From the cell containing the given text, extract its center point as (X, Y) coordinate. 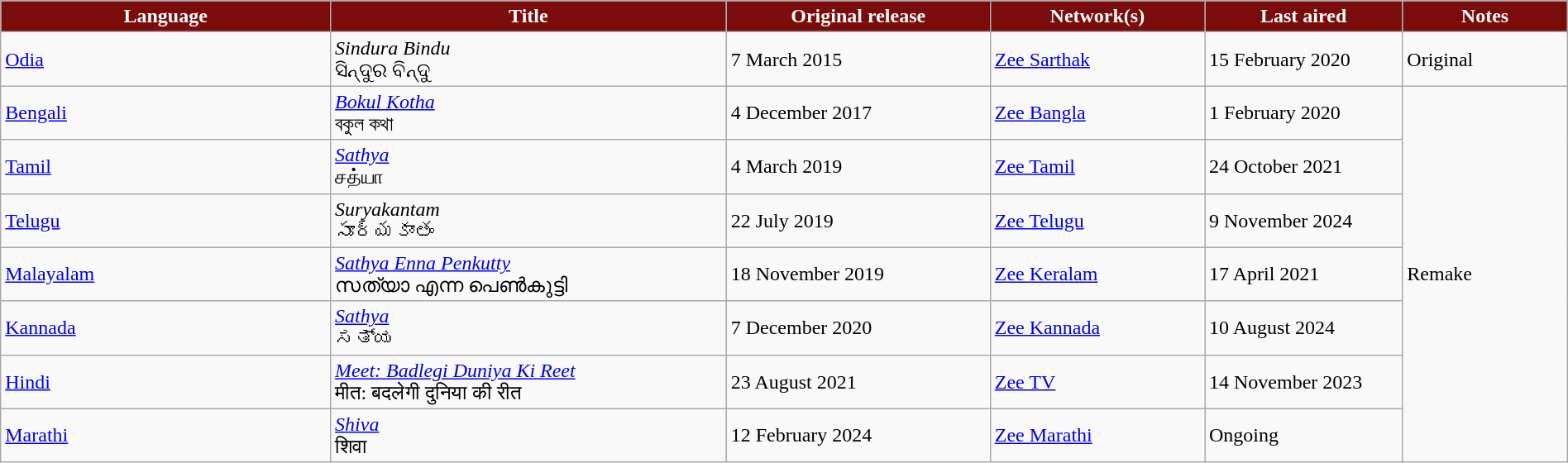
10 August 2024 (1303, 327)
Sathya Enna Penkutty സത്യാ എന്ന പെൺകുട്ടി (529, 274)
Original release (858, 17)
4 December 2017 (858, 112)
Zee Keralam (1097, 274)
Remake (1485, 274)
Marathi (165, 435)
Odia (165, 60)
Zee Tamil (1097, 167)
Zee Sarthak (1097, 60)
4 March 2019 (858, 167)
24 October 2021 (1303, 167)
Title (529, 17)
Notes (1485, 17)
23 August 2021 (858, 382)
18 November 2019 (858, 274)
22 July 2019 (858, 220)
Zee Bangla (1097, 112)
12 February 2024 (858, 435)
1 February 2020 (1303, 112)
Suryakantam సూర్యకాంతం (529, 220)
Meet: Badlegi Duniya Ki Reet मीत: बदलेगी दुनिया की रीत (529, 382)
Kannada (165, 327)
Zee TV (1097, 382)
Ongoing (1303, 435)
7 December 2020 (858, 327)
Language (165, 17)
Telugu (165, 220)
Original (1485, 60)
17 April 2021 (1303, 274)
Sathya சத்யா (529, 167)
Tamil (165, 167)
Last aired (1303, 17)
Shiva शिवा (529, 435)
Bengali (165, 112)
Zee Kannada (1097, 327)
14 November 2023 (1303, 382)
Hindi (165, 382)
Zee Telugu (1097, 220)
Sathya ಸತ್ಯ (529, 327)
9 November 2024 (1303, 220)
Bokul Kotha বকুল কথা (529, 112)
Network(s) (1097, 17)
15 February 2020 (1303, 60)
Zee Marathi (1097, 435)
Sindura Bindu ସିନ୍ଦୁର ବିନ୍ଦୁ (529, 60)
Malayalam (165, 274)
7 March 2015 (858, 60)
